Provide the (X, Y) coordinate of the cell's center where the given text is located.  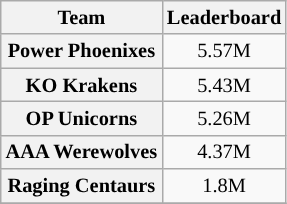
OP Unicorns (82, 118)
5.57M (224, 51)
Team (82, 17)
Raging Centaurs (82, 186)
4.37M (224, 152)
Power Phoenixes (82, 51)
Leaderboard (224, 17)
AAA Werewolves (82, 152)
KO Krakens (82, 85)
1.8M (224, 186)
5.43M (224, 85)
5.26M (224, 118)
